Return the (X, Y) coordinate for the center point of the cell that contains the specified text.  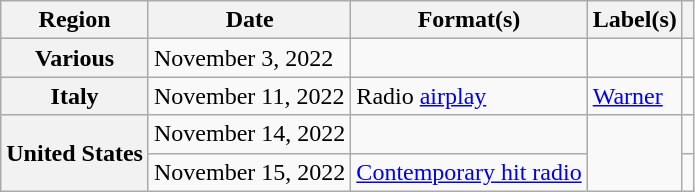
Italy (75, 96)
Radio airplay (469, 96)
Warner (634, 96)
November 3, 2022 (249, 58)
Various (75, 58)
Region (75, 20)
November 15, 2022 (249, 172)
Date (249, 20)
United States (75, 153)
Label(s) (634, 20)
Contemporary hit radio (469, 172)
November 14, 2022 (249, 134)
Format(s) (469, 20)
November 11, 2022 (249, 96)
